Output the [X, Y] coordinate of the center of the cell containing the given text.  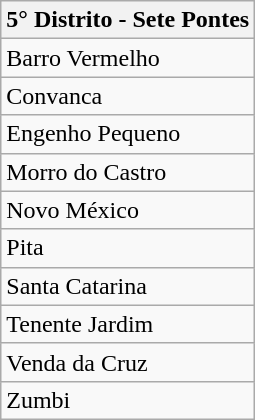
Zumbi [128, 400]
Engenho Pequeno [128, 134]
Santa Catarina [128, 286]
Novo México [128, 210]
Tenente Jardim [128, 324]
5° Distrito - Sete Pontes [128, 20]
Barro Vermelho [128, 58]
Morro do Castro [128, 172]
Venda da Cruz [128, 362]
Convanca [128, 96]
Pita [128, 248]
